For the text-containing cell, return its midpoint in (x, y) coordinate format. 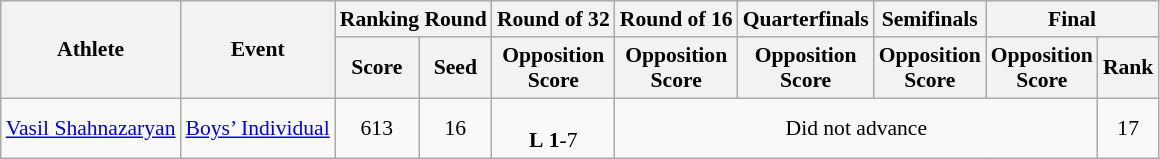
Event (258, 50)
Rank (1128, 68)
Seed (456, 68)
Quarterfinals (806, 19)
Semifinals (930, 19)
Did not advance (856, 128)
Round of 16 (676, 19)
Boys’ Individual (258, 128)
Athlete (91, 50)
L 1-7 (554, 128)
613 (377, 128)
Round of 32 (554, 19)
17 (1128, 128)
Vasil Shahnazaryan (91, 128)
Ranking Round (414, 19)
Score (377, 68)
16 (456, 128)
Final (1072, 19)
